Identify which cell holds the provided text, then report its (x, y) central coordinate. 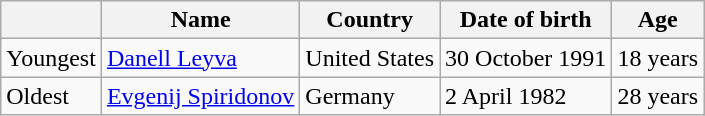
30 October 1991 (526, 58)
Country (370, 20)
United States (370, 58)
28 years (658, 96)
2 April 1982 (526, 96)
18 years (658, 58)
Danell Leyva (200, 58)
Oldest (52, 96)
Name (200, 20)
Youngest (52, 58)
Date of birth (526, 20)
Germany (370, 96)
Age (658, 20)
Evgenij Spiridonov (200, 96)
